From the cell containing the given text, extract its center point as (X, Y) coordinate. 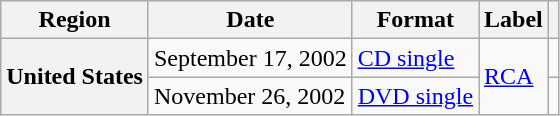
Region (75, 20)
Date (250, 20)
United States (75, 77)
RCA (514, 77)
September 17, 2002 (250, 58)
CD single (415, 58)
DVD single (415, 96)
Label (514, 20)
November 26, 2002 (250, 96)
Format (415, 20)
